Scan for the cell matching the given text and deliver its (x, y) coordinate at center. 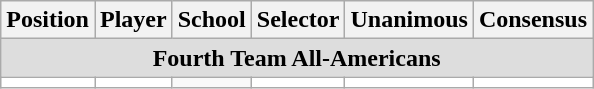
Unanimous (409, 20)
Fourth Team All-Americans (297, 58)
Selector (298, 20)
Consensus (532, 20)
School (212, 20)
Position (48, 20)
Player (133, 20)
